Return (X, Y) of the center of cell containing provided text 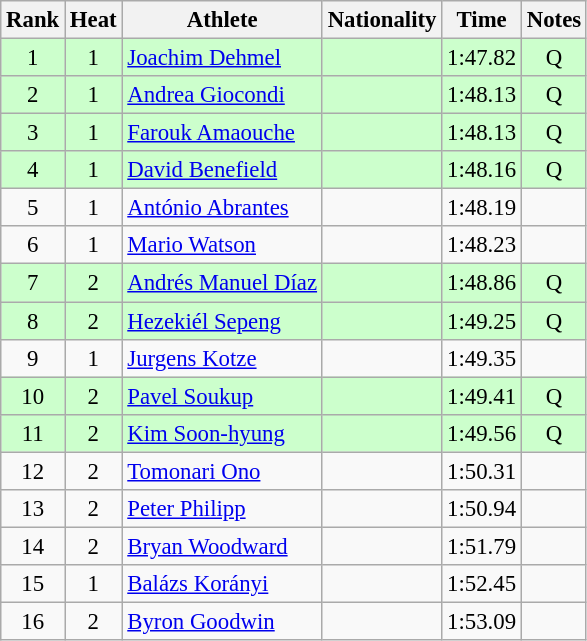
1:48.16 (482, 170)
1:49.56 (482, 433)
14 (33, 546)
Pavel Soukup (222, 396)
1:50.31 (482, 471)
10 (33, 396)
Nationality (382, 20)
1:47.82 (482, 58)
16 (33, 621)
13 (33, 509)
David Benefield (222, 170)
Hezekiél Sepeng (222, 321)
Kim Soon-hyung (222, 433)
8 (33, 321)
1:51.79 (482, 546)
1:48.86 (482, 283)
9 (33, 358)
Rank (33, 20)
15 (33, 584)
6 (33, 245)
1:48.23 (482, 245)
Farouk Amaouche (222, 133)
Athlete (222, 20)
Peter Philipp (222, 509)
Byron Goodwin (222, 621)
5 (33, 208)
Andrés Manuel Díaz (222, 283)
Heat (94, 20)
1:48.19 (482, 208)
Mario Watson (222, 245)
Jurgens Kotze (222, 358)
11 (33, 433)
António Abrantes (222, 208)
Time (482, 20)
1:50.94 (482, 509)
Andrea Giocondi (222, 95)
4 (33, 170)
1:49.35 (482, 358)
Notes (554, 20)
12 (33, 471)
1:49.41 (482, 396)
Tomonari Ono (222, 471)
3 (33, 133)
1:52.45 (482, 584)
1:53.09 (482, 621)
Balázs Korányi (222, 584)
Joachim Dehmel (222, 58)
1:49.25 (482, 321)
Bryan Woodward (222, 546)
7 (33, 283)
